For the text-containing cell, return its midpoint in [x, y] coordinate format. 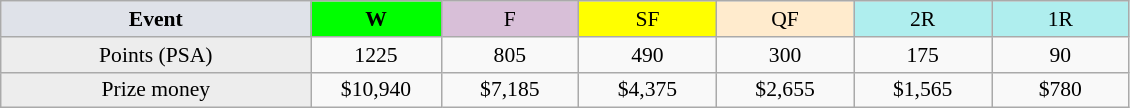
Event [156, 19]
1R [1061, 19]
W [376, 19]
$4,375 [648, 90]
2R [923, 19]
F [510, 19]
805 [510, 55]
$780 [1061, 90]
490 [648, 55]
Prize money [156, 90]
QF [785, 19]
$1,565 [923, 90]
Points (PSA) [156, 55]
$7,185 [510, 90]
1225 [376, 55]
175 [923, 55]
SF [648, 19]
90 [1061, 55]
300 [785, 55]
$10,940 [376, 90]
$2,655 [785, 90]
